Pinpoint the cell where the given text exists, returning its [x, y] midpoint coordinate. 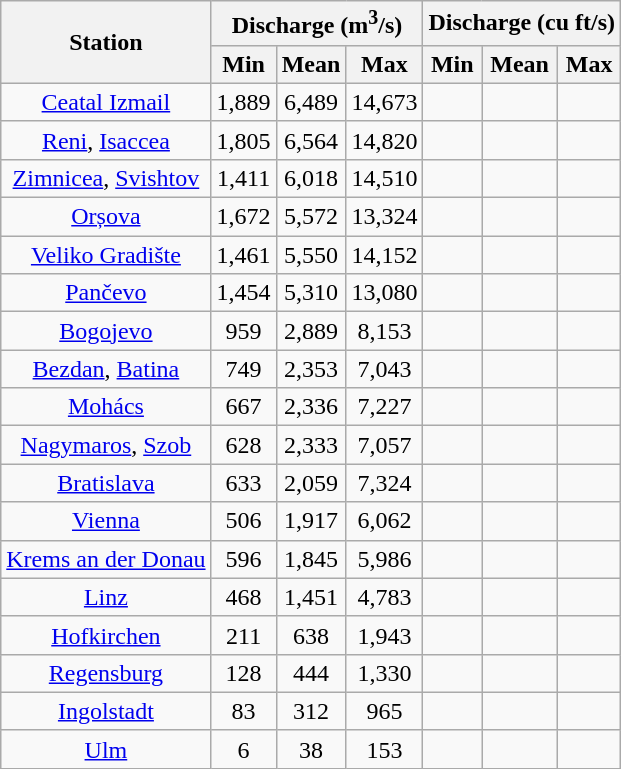
Discharge (cu ft/s) [522, 24]
14,673 [384, 102]
Pančevo [106, 293]
965 [384, 711]
5,572 [311, 217]
14,820 [384, 140]
638 [311, 635]
312 [311, 711]
Regensburg [106, 673]
1,672 [244, 217]
7,227 [384, 407]
Linz [106, 597]
Nagymaros, Szob [106, 445]
Ceatal Izmail [106, 102]
1,917 [311, 521]
128 [244, 673]
5,310 [311, 293]
Vienna [106, 521]
1,805 [244, 140]
14,152 [384, 255]
2,353 [311, 369]
1,461 [244, 255]
83 [244, 711]
6,564 [311, 140]
8,153 [384, 331]
628 [244, 445]
153 [384, 749]
211 [244, 635]
468 [244, 597]
1,889 [244, 102]
749 [244, 369]
667 [244, 407]
Bogojevo [106, 331]
Hofkirchen [106, 635]
6,489 [311, 102]
13,324 [384, 217]
506 [244, 521]
2,059 [311, 483]
Reni, Isaccea [106, 140]
444 [311, 673]
Ulm [106, 749]
38 [311, 749]
Ingolstadt [106, 711]
2,336 [311, 407]
Orșova [106, 217]
7,043 [384, 369]
959 [244, 331]
Bezdan, Batina [106, 369]
1,454 [244, 293]
1,330 [384, 673]
Krems an der Donau [106, 559]
7,057 [384, 445]
5,550 [311, 255]
Mohács [106, 407]
1,411 [244, 178]
596 [244, 559]
Station [106, 42]
Zimnicea, Svishtov [106, 178]
6,018 [311, 178]
Veliko Gradište [106, 255]
14,510 [384, 178]
1,943 [384, 635]
1,451 [311, 597]
2,889 [311, 331]
6,062 [384, 521]
4,783 [384, 597]
Discharge (m3/s) [317, 24]
5,986 [384, 559]
13,080 [384, 293]
6 [244, 749]
Bratislava [106, 483]
1,845 [311, 559]
633 [244, 483]
2,333 [311, 445]
7,324 [384, 483]
